Identify which cell holds the provided text, then report its [x, y] central coordinate. 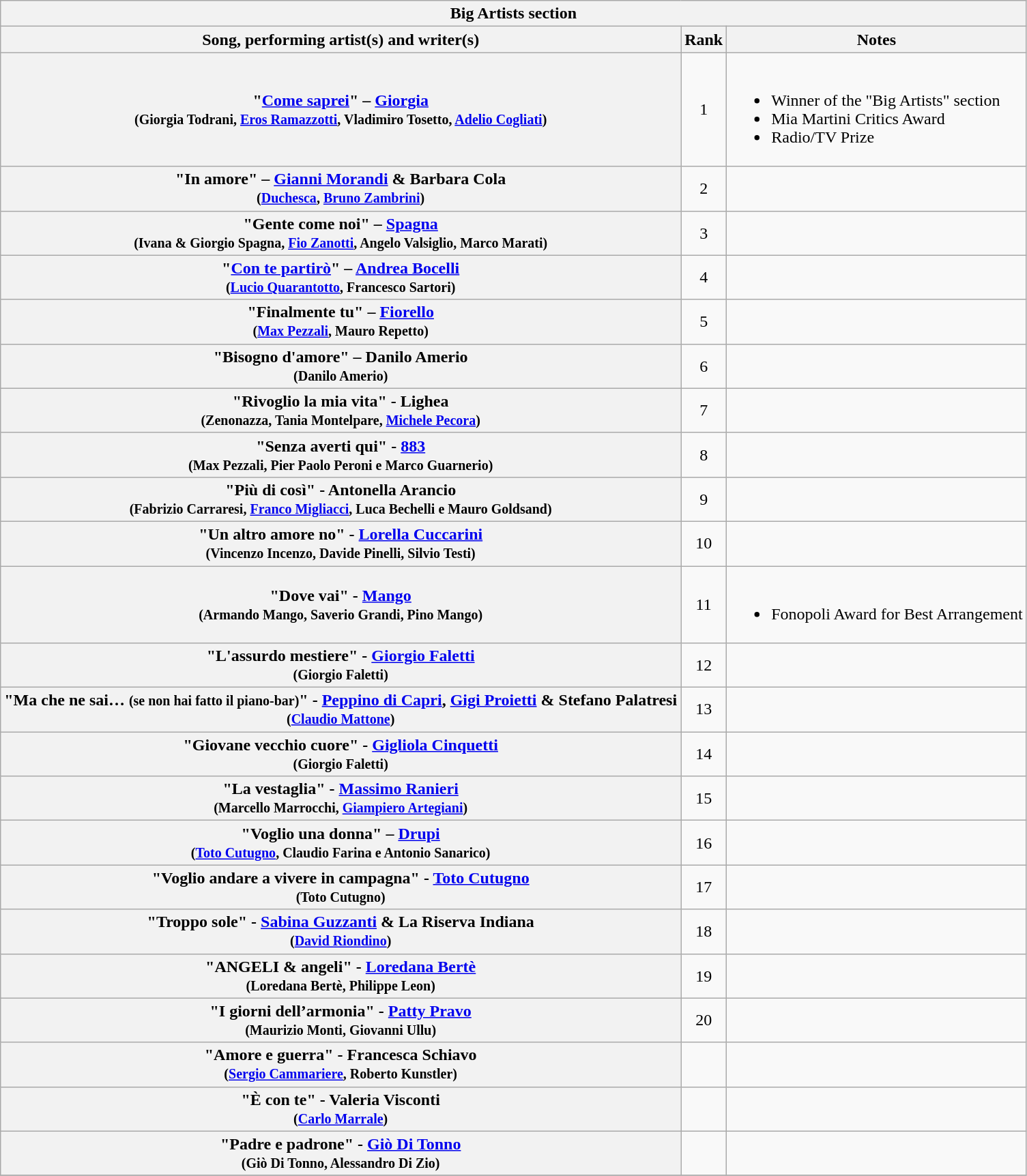
9 [704, 499]
"Amore e guerra" - Francesca Schiavo(Sergio Cammariere, Roberto Kunstler) [341, 1064]
"Ma che ne sai… (se non hai fatto il piano-bar)" - Peppino di Capri, Gigi Proietti & Stefano Palatresi (Claudio Mattone) [341, 709]
17 [704, 887]
"Bisogno d'amore" – Danilo Amerio (Danilo Amerio) [341, 366]
Fonopoli Award for Best Arrangement [876, 604]
13 [704, 709]
"Voglio andare a vivere in campagna" - Toto Cutugno(Toto Cutugno) [341, 887]
"Troppo sole" - Sabina Guzzanti & La Riserva Indiana (David Riondino) [341, 932]
19 [704, 975]
14 [704, 754]
"L'assurdo mestiere" - Giorgio Faletti(Giorgio Faletti) [341, 666]
"Gente come noi" – Spagna (Ivana & Giorgio Spagna, Fio Zanotti, Angelo Valsiglio, Marco Marati) [341, 233]
6 [704, 366]
8 [704, 454]
Big Artists section [513, 14]
Song, performing artist(s) and writer(s) [341, 40]
5 [704, 322]
"In amore" – Gianni Morandi & Barbara Cola (Duchesca, Bruno Zambrini) [341, 188]
Rank [704, 40]
12 [704, 666]
7 [704, 411]
"Dove vai" - Mango (Armando Mango, Saverio Grandi, Pino Mango) [341, 604]
"Senza averti qui" - 883 (Max Pezzali, Pier Paolo Peroni e Marco Guarnerio) [341, 454]
"ANGELI & angeli" - Loredana Bertè (Loredana Bertè, Philippe Leon) [341, 975]
18 [704, 932]
"Rivoglio la mia vita" - Lighea (Zenonazza, Tania Montelpare, Michele Pecora) [341, 411]
"Più di così" - Antonella Arancio (Fabrizio Carraresi, Franco Migliacci, Luca Bechelli e Mauro Goldsand) [341, 499]
"Un altro amore no" - Lorella Cuccarini (Vincenzo Incenzo, Davide Pinelli, Silvio Testi) [341, 543]
1 [704, 109]
"Padre e padrone" - Giò Di Tonno (Giò Di Tonno, Alessandro Di Zio) [341, 1153]
15 [704, 798]
11 [704, 604]
"I giorni dell’armonia" - Patty Pravo (Maurizio Monti, Giovanni Ullu) [341, 1020]
10 [704, 543]
"Con te partirò" – Andrea Bocelli(Lucio Quarantotto, Francesco Sartori) [341, 277]
2 [704, 188]
Notes [876, 40]
"È con te" - Valeria Visconti(Carlo Marrale) [341, 1109]
"Voglio una donna" – Drupi (Toto Cutugno, Claudio Farina e Antonio Sanarico) [341, 843]
"Giovane vecchio cuore" - Gigliola Cinquetti (Giorgio Faletti) [341, 754]
16 [704, 843]
20 [704, 1020]
"Finalmente tu" – Fiorello (Max Pezzali, Mauro Repetto) [341, 322]
Winner of the "Big Artists" sectionMia Martini Critics AwardRadio/TV Prize [876, 109]
"La vestaglia" - Massimo Ranieri (Marcello Marrocchi, Giampiero Artegiani) [341, 798]
4 [704, 277]
"Come saprei" – Giorgia (Giorgia Todrani, Eros Ramazzotti, Vladimiro Tosetto, Adelio Cogliati) [341, 109]
3 [704, 233]
